Output the (X, Y) coordinate of the center of the cell containing the given text.  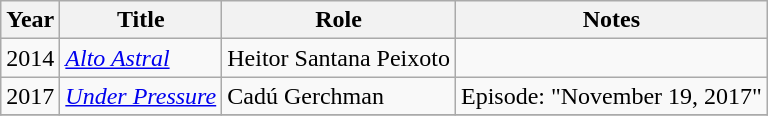
Episode: "November 19, 2017" (611, 96)
Year (30, 20)
Alto Astral (141, 58)
Cadú Gerchman (339, 96)
Role (339, 20)
Heitor Santana Peixoto (339, 58)
2014 (30, 58)
Title (141, 20)
Notes (611, 20)
2017 (30, 96)
Under Pressure (141, 96)
